Search for the cell housing the specified text and yield its [x, y] center coordinate. 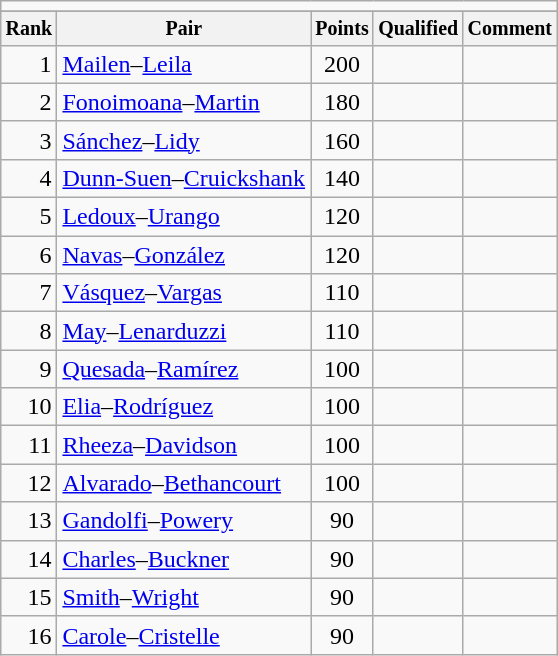
5 [29, 217]
Fonoimoana–Martin [184, 102]
Dunn-Suen–Cruickshank [184, 178]
Qualified [418, 28]
Sánchez–Lidy [184, 140]
15 [29, 597]
12 [29, 483]
9 [29, 369]
Navas–González [184, 255]
140 [342, 178]
180 [342, 102]
11 [29, 445]
8 [29, 331]
4 [29, 178]
Vásquez–Vargas [184, 293]
200 [342, 64]
Rank [29, 28]
Comment [510, 28]
Smith–Wright [184, 597]
14 [29, 559]
6 [29, 255]
13 [29, 521]
160 [342, 140]
Gandolfi–Powery [184, 521]
May–Lenarduzzi [184, 331]
2 [29, 102]
Ledoux–Urango [184, 217]
Mailen–Leila [184, 64]
Alvarado–Bethancourt [184, 483]
Points [342, 28]
10 [29, 407]
7 [29, 293]
Charles–Buckner [184, 559]
1 [29, 64]
Quesada–Ramírez [184, 369]
Pair [184, 28]
Rheeza–Davidson [184, 445]
3 [29, 140]
Elia–Rodríguez [184, 407]
Carole–Cristelle [184, 635]
16 [29, 635]
